Determine the (X, Y) coordinate at the center of the cell enclosing the given text.  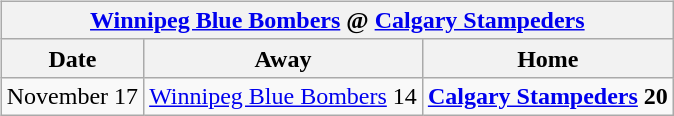
November 17 (72, 96)
Winnipeg Blue Bombers 14 (284, 96)
Date (72, 58)
Home (548, 58)
Away (284, 58)
Calgary Stampeders 20 (548, 96)
Winnipeg Blue Bombers @ Calgary Stampeders (337, 20)
